Detect which cell encompasses the target text, then output its (X, Y) center coordinate. 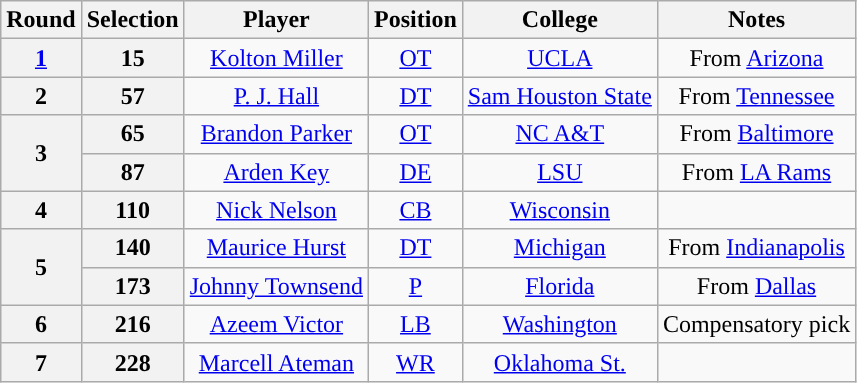
Florida (560, 286)
LB (416, 324)
From Tennessee (756, 96)
5 (41, 267)
UCLA (560, 58)
Marcell Ateman (276, 362)
2 (41, 96)
NC A&T (560, 134)
Wisconsin (560, 210)
From Dallas (756, 286)
Brandon Parker (276, 134)
Michigan (560, 248)
CB (416, 210)
P. J. Hall (276, 96)
Position (416, 20)
LSU (560, 172)
Azeem Victor (276, 324)
Round (41, 20)
6 (41, 324)
216 (132, 324)
Sam Houston State (560, 96)
Maurice Hurst (276, 248)
Nick Nelson (276, 210)
Selection (132, 20)
65 (132, 134)
DE (416, 172)
WR (416, 362)
College (560, 20)
110 (132, 210)
From LA Rams (756, 172)
173 (132, 286)
57 (132, 96)
228 (132, 362)
Washington (560, 324)
Compensatory pick (756, 324)
3 (41, 153)
Oklahoma St. (560, 362)
1 (41, 58)
15 (132, 58)
Notes (756, 20)
P (416, 286)
From Baltimore (756, 134)
Kolton Miller (276, 58)
Johnny Townsend (276, 286)
140 (132, 248)
7 (41, 362)
From Arizona (756, 58)
From Indianapolis (756, 248)
87 (132, 172)
Arden Key (276, 172)
4 (41, 210)
Player (276, 20)
